Scan for the cell matching the given text and deliver its [x, y] coordinate at center. 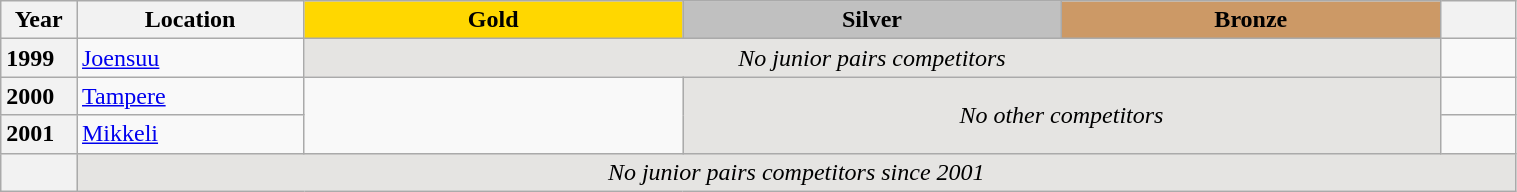
No junior pairs competitors [872, 58]
Tampere [190, 96]
No junior pairs competitors since 2001 [796, 172]
Silver [872, 20]
1999 [39, 58]
Bronze [1250, 20]
2001 [39, 134]
Gold [494, 20]
Year [39, 20]
Mikkeli [190, 134]
2000 [39, 96]
No other competitors [1062, 115]
Joensuu [190, 58]
Location [190, 20]
